Find where the given text appears and provide that cell's center as (X, Y) coordinate. 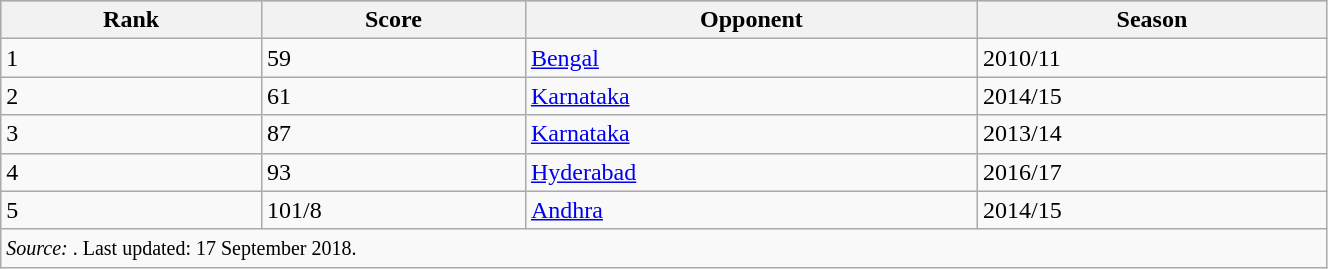
101/8 (393, 210)
Hyderabad (751, 172)
1 (132, 58)
Rank (132, 20)
4 (132, 172)
2016/17 (1152, 172)
Score (393, 20)
61 (393, 96)
2 (132, 96)
87 (393, 134)
2013/14 (1152, 134)
Bengal (751, 58)
Andhra (751, 210)
93 (393, 172)
Opponent (751, 20)
3 (132, 134)
5 (132, 210)
Season (1152, 20)
Source: . Last updated: 17 September 2018. (664, 248)
2010/11 (1152, 58)
59 (393, 58)
